Identify which cell holds the provided text, then report its [x, y] central coordinate. 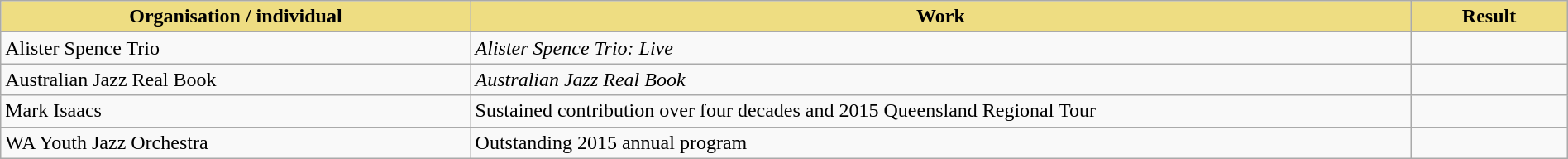
Work [941, 17]
WA Youth Jazz Orchestra [236, 142]
Mark Isaacs [236, 111]
Alister Spence Trio [236, 48]
Result [1489, 17]
Outstanding 2015 annual program [941, 142]
Sustained contribution over four decades and 2015 Queensland Regional Tour [941, 111]
Organisation / individual [236, 17]
Alister Spence Trio: Live [941, 48]
